Determine the (x, y) coordinate at the center of the cell enclosing the given text.  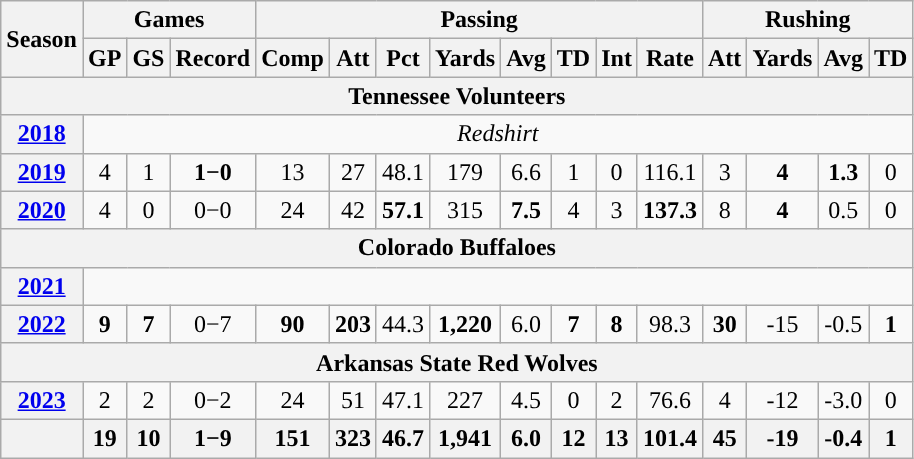
19 (104, 438)
Rate (670, 58)
2019 (42, 172)
1−0 (213, 172)
GP (104, 58)
GS (148, 58)
227 (466, 400)
Comp (293, 58)
2022 (42, 324)
-0.4 (844, 438)
51 (352, 400)
-19 (782, 438)
1,941 (466, 438)
101.4 (670, 438)
2018 (42, 134)
151 (293, 438)
137.3 (670, 210)
30 (724, 324)
Rushing (808, 20)
0−2 (213, 400)
98.3 (670, 324)
315 (466, 210)
Redshirt (497, 134)
27 (352, 172)
1−9 (213, 438)
-12 (782, 400)
Pct (402, 58)
2020 (42, 210)
116.1 (670, 172)
57.1 (402, 210)
4.5 (526, 400)
1.3 (844, 172)
10 (148, 438)
Season (42, 39)
-3.0 (844, 400)
Colorado Buffaloes (457, 248)
76.6 (670, 400)
45 (724, 438)
Record (213, 58)
0.5 (844, 210)
90 (293, 324)
Arkansas State Red Wolves (457, 362)
Int (617, 58)
6.6 (526, 172)
-0.5 (844, 324)
42 (352, 210)
44.3 (402, 324)
0−0 (213, 210)
47.1 (402, 400)
7.5 (526, 210)
179 (466, 172)
Tennessee Volunteers (457, 96)
Games (168, 20)
2021 (42, 286)
2023 (42, 400)
0−7 (213, 324)
12 (573, 438)
48.1 (402, 172)
323 (352, 438)
203 (352, 324)
46.7 (402, 438)
1,220 (466, 324)
Passing (480, 20)
-15 (782, 324)
9 (104, 324)
